Identify which cell holds the provided text, then report its (x, y) central coordinate. 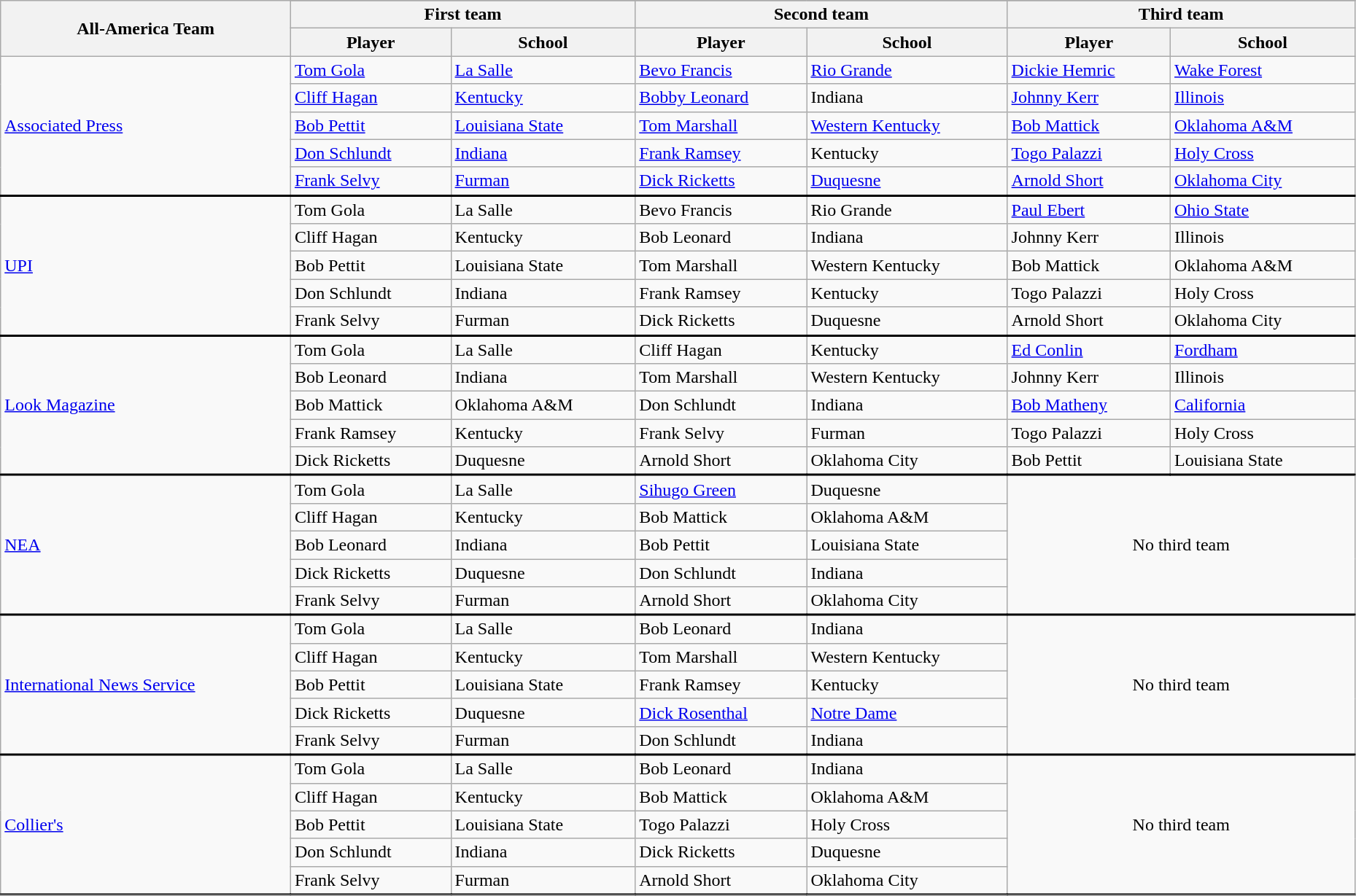
Fordham (1263, 350)
Dick Rosenthal (721, 712)
Second team (821, 15)
Notre Dame (907, 712)
Associated Press (146, 125)
California (1263, 405)
International News Service (146, 685)
Bobby Leonard (721, 98)
Bob Matheny (1088, 405)
Collier's (146, 825)
UPI (146, 265)
Look Magazine (146, 405)
Ohio State (1263, 210)
Ed Conlin (1088, 350)
Sihugo Green (721, 490)
Wake Forest (1263, 70)
All-America Team (146, 28)
First team (462, 15)
NEA (146, 545)
Third team (1181, 15)
Paul Ebert (1088, 210)
Dickie Hemric (1088, 70)
